Identify which cell holds the provided text, then report its [X, Y] central coordinate. 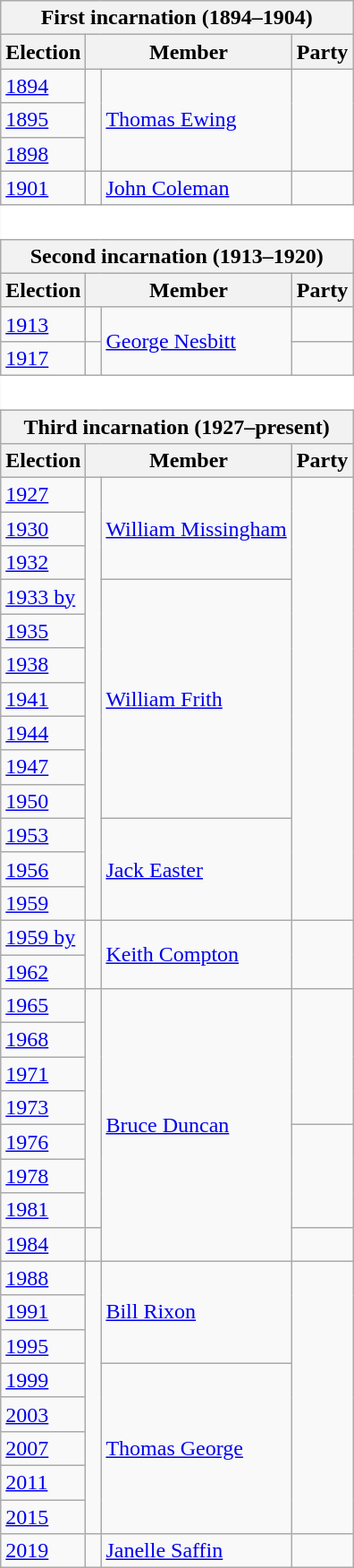
Thomas George [197, 1448]
Keith Compton [197, 954]
1947 [43, 767]
1981 [43, 1210]
1962 [43, 971]
First incarnation (1894–1904) [177, 18]
John Coleman [197, 188]
George Nesbitt [197, 341]
1956 [43, 869]
1898 [43, 154]
1995 [43, 1346]
2015 [43, 1517]
1938 [43, 665]
1913 [43, 324]
1944 [43, 733]
1932 [43, 563]
1917 [43, 358]
1894 [43, 86]
1930 [43, 529]
1965 [43, 1006]
1941 [43, 699]
1973 [43, 1108]
1895 [43, 120]
1950 [43, 801]
Jack Easter [197, 869]
William Frith [197, 699]
2003 [43, 1414]
1959 by [43, 937]
1984 [43, 1244]
1901 [43, 188]
1959 [43, 903]
1978 [43, 1176]
Second incarnation (1913–1920) [177, 256]
Bruce Duncan [197, 1125]
1976 [43, 1142]
Third incarnation (1927–present) [177, 427]
1971 [43, 1074]
1935 [43, 631]
1968 [43, 1040]
1927 [43, 495]
2011 [43, 1482]
Janelle Saffin [197, 1551]
2007 [43, 1448]
Bill Rixon [197, 1312]
Thomas Ewing [197, 120]
1991 [43, 1312]
1999 [43, 1380]
1933 by [43, 597]
1988 [43, 1278]
2019 [43, 1551]
1953 [43, 835]
William Missingham [197, 529]
